Return the [x, y] coordinate for the center point of the cell that contains the specified text.  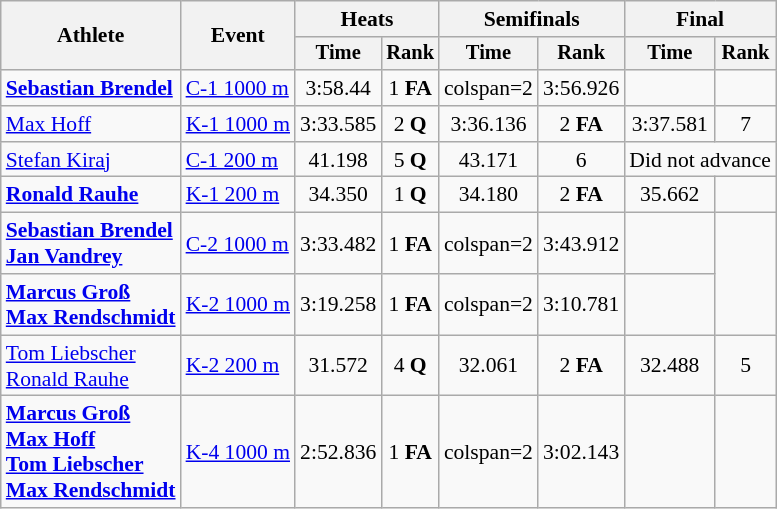
7 [746, 124]
3:02.143 [581, 452]
Marcus GroßMax Rendschmidt [91, 304]
5 Q [410, 160]
32.061 [488, 366]
Final [700, 19]
31.572 [338, 366]
C-1 200 m [238, 160]
K-4 1000 m [238, 452]
3:33.585 [338, 124]
Marcus GroßMax HoffTom LiebscherMax Rendschmidt [91, 452]
34.350 [338, 195]
3:10.781 [581, 304]
K-2 1000 m [238, 304]
C-2 1000 m [238, 244]
Event [238, 36]
32.488 [670, 366]
Athlete [91, 36]
34.180 [488, 195]
Ronald Rauhe [91, 195]
Max Hoff [91, 124]
3:19.258 [338, 304]
Did not advance [700, 160]
Sebastian Brendel [91, 88]
43.171 [488, 160]
3:58.44 [338, 88]
41.198 [338, 160]
K-1 200 m [238, 195]
Heats [367, 19]
K-2 200 m [238, 366]
K-1 1000 m [238, 124]
5 [746, 366]
3:36.136 [488, 124]
Sebastian BrendelJan Vandrey [91, 244]
4 Q [410, 366]
3:37.581 [670, 124]
Semifinals [532, 19]
2 Q [410, 124]
Tom LiebscherRonald Rauhe [91, 366]
3:56.926 [581, 88]
1 Q [410, 195]
3:33.482 [338, 244]
6 [581, 160]
35.662 [670, 195]
2:52.836 [338, 452]
3:43.912 [581, 244]
C-1 1000 m [238, 88]
Stefan Kiraj [91, 160]
